Locate the cell with the specified text and output its [X, Y] center coordinate. 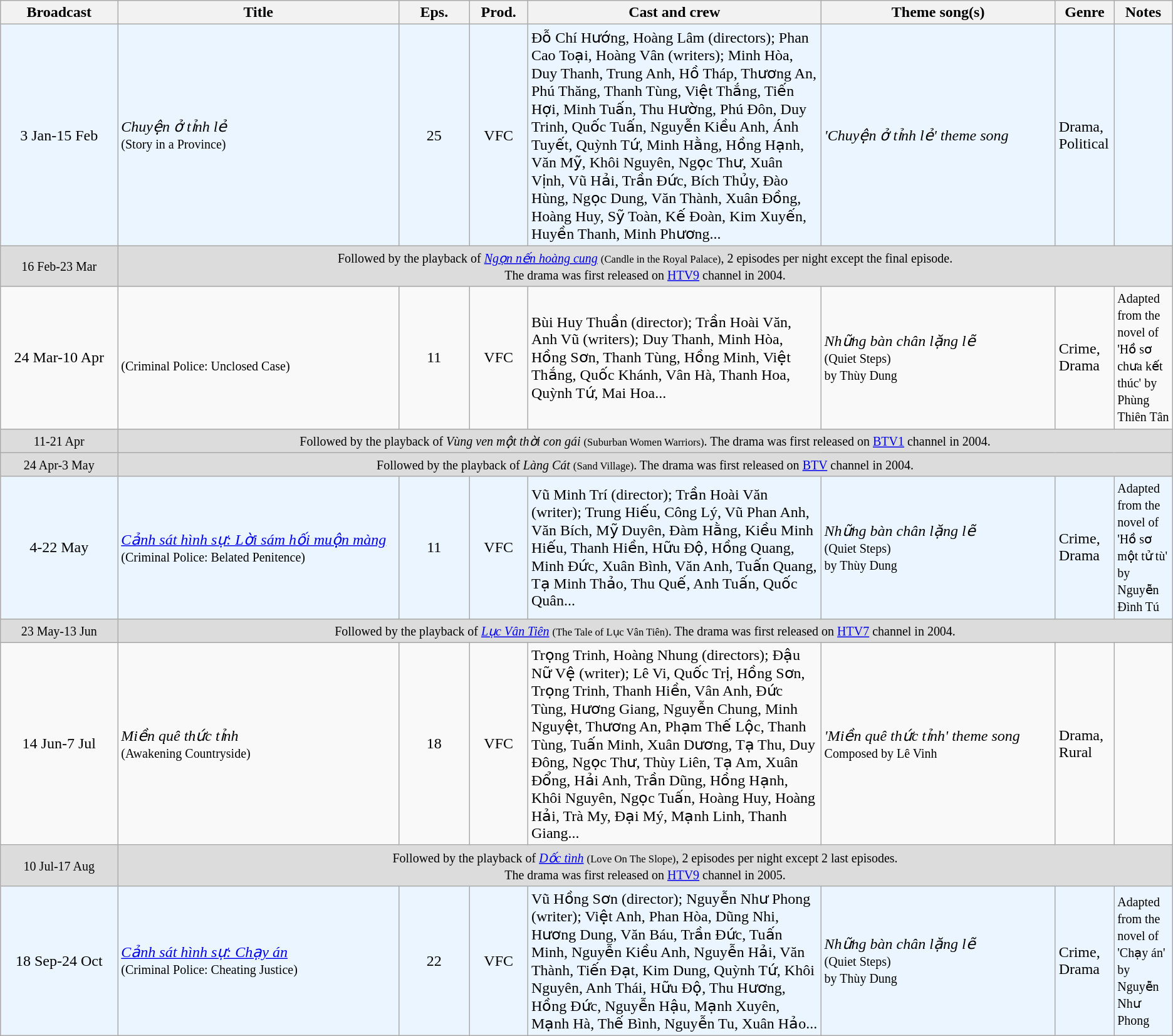
18 Sep-24 Oct [59, 960]
Broadcast [59, 13]
Eps. [434, 13]
24 Apr-3 May [59, 464]
18 [434, 743]
4-22 May [59, 548]
10 Jul-17 Aug [59, 865]
Miền quê thức tỉnh (Awakening Countryside) [258, 743]
11-21 Apr [59, 441]
Theme song(s) [938, 13]
Followed by the playback of Lục Vân Tiên (The Tale of Lục Vân Tiên). The drama was first released on HTV7 channel in 2004. [645, 630]
'Miền quê thức tỉnh' theme songComposed by Lê Vinh [938, 743]
Prod. [499, 13]
25 [434, 135]
22 [434, 960]
Adapted from the novel of 'Chạy án' by Nguyễn Như Phong [1144, 960]
Drama, Political [1085, 135]
Chuyện ở tỉnh lẻ (Story in a Province) [258, 135]
'Chuyện ở tỉnh lẻ' theme song [938, 135]
Followed by the playback of Vùng ven một thời con gái (Suburban Women Warriors). The drama was first released on BTV1 channel in 2004. [645, 441]
Title [258, 13]
Notes [1144, 13]
Cảnh sát hình sự: Chạy án (Criminal Police: Cheating Justice) [258, 960]
Genre [1085, 13]
(Criminal Police: Unclosed Case) [258, 357]
Followed by the playback of Làng Cát (Sand Village). The drama was first released on BTV channel in 2004. [645, 464]
Adapted from the novel of 'Hồ sơ chưa kết thúc' by Phùng Thiên Tân [1144, 357]
14 Jun-7 Jul [59, 743]
3 Jan-15 Feb [59, 135]
Cast and crew [674, 13]
Adapted from the novel of 'Hồ sơ một tử tù' by Nguyễn Đình Tú [1144, 548]
16 Feb-23 Mar [59, 266]
Cảnh sát hình sự: Lời sám hối muộn màng (Criminal Police: Belated Penitence) [258, 548]
24 Mar-10 Apr [59, 357]
Drama, Rural [1085, 743]
23 May-13 Jun [59, 630]
